Determine the (X, Y) coordinate at the center of the cell enclosing the given text.  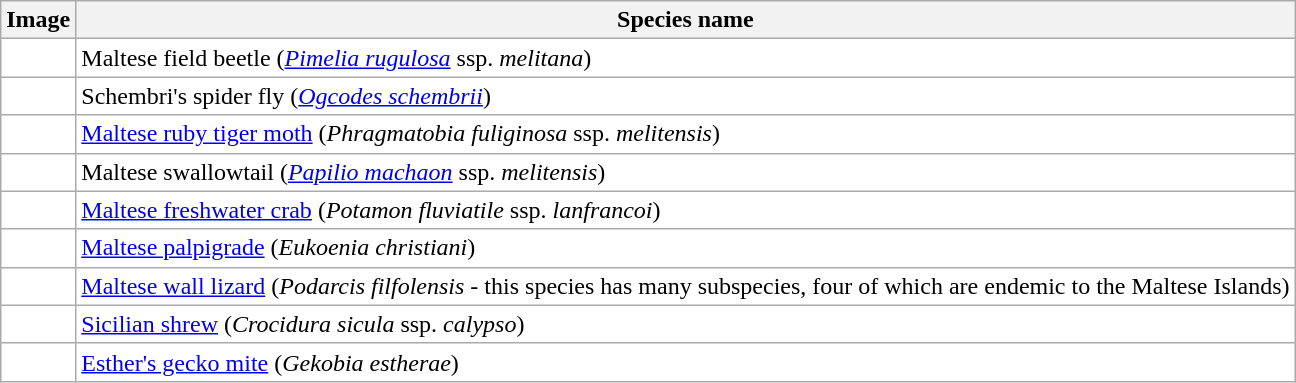
Maltese wall lizard (Podarcis filfolensis - this species has many subspecies, four of which are endemic to the Maltese Islands) (686, 286)
Maltese ruby tiger moth (Phragmatobia fuliginosa ssp. melitensis) (686, 134)
Esther's gecko mite (Gekobia estherae) (686, 362)
Species name (686, 20)
Maltese palpigrade (Eukoenia christiani) (686, 248)
Image (38, 20)
Maltese field beetle (Pimelia rugulosa ssp. melitana) (686, 58)
Maltese swallowtail (Papilio machaon ssp. melitensis) (686, 172)
Schembri's spider fly (Ogcodes schembrii) (686, 96)
Maltese freshwater crab (Potamon fluviatile ssp. lanfrancoi) (686, 210)
Sicilian shrew (Crocidura sicula ssp. calypso) (686, 324)
